Pinpoint the cell where the given text exists, returning its [x, y] midpoint coordinate. 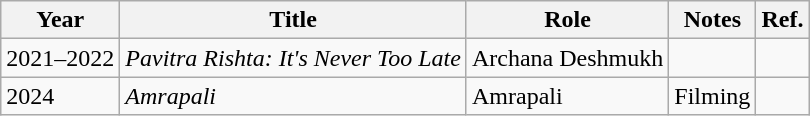
Archana Deshmukh [567, 58]
2024 [60, 96]
Pavitra Rishta: It's Never Too Late [294, 58]
2021–2022 [60, 58]
Notes [712, 20]
Title [294, 20]
Year [60, 20]
Filming [712, 96]
Ref. [782, 20]
Role [567, 20]
